Scan for the cell matching the given text and deliver its [x, y] coordinate at center. 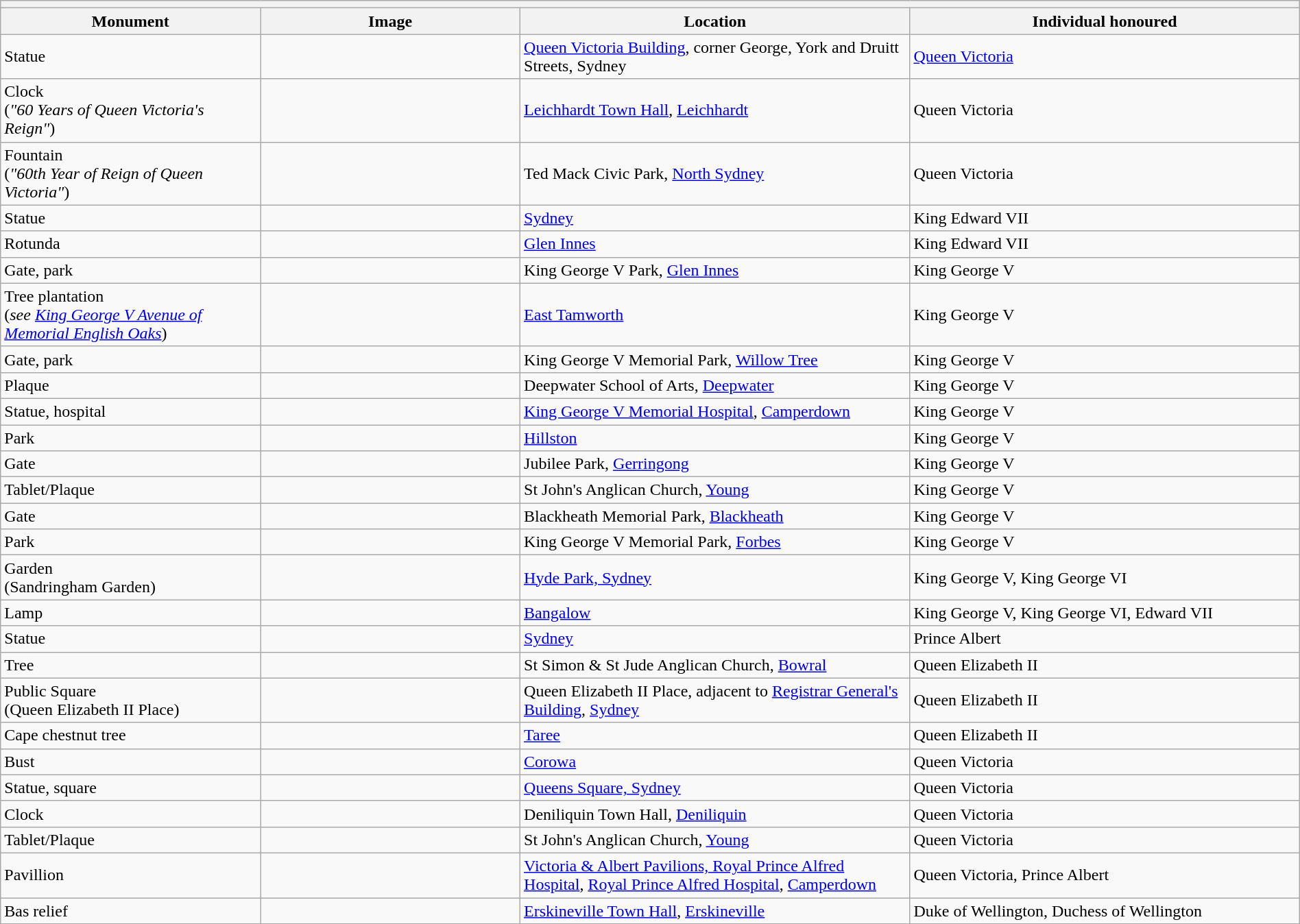
King George V Memorial Park, Forbes [715, 542]
Rotunda [130, 244]
St Simon & St Jude Anglican Church, Bowral [715, 665]
Monument [130, 21]
Ted Mack Civic Park, North Sydney [715, 173]
Statue, hospital [130, 411]
King George V Park, Glen Innes [715, 270]
Tree [130, 665]
Queens Square, Sydney [715, 788]
Bas relief [130, 911]
Clock("60 Years of Queen Victoria's Reign") [130, 110]
Location [715, 21]
Garden(Sandringham Garden) [130, 577]
King George V, King George VI [1105, 577]
Queen Victoria, Prince Albert [1105, 875]
Hyde Park, Sydney [715, 577]
Bangalow [715, 613]
Erskineville Town Hall, Erskineville [715, 911]
Deepwater School of Arts, Deepwater [715, 385]
Image [391, 21]
Duke of Wellington, Duchess of Wellington [1105, 911]
King George V, King George VI, Edward VII [1105, 613]
Victoria & Albert Pavilions, Royal Prince Alfred Hospital, Royal Prince Alfred Hospital, Camperdown [715, 875]
Fountain("60th Year of Reign of Queen Victoria") [130, 173]
Lamp [130, 613]
Queen Elizabeth II Place, adjacent to Registrar General's Building, Sydney [715, 701]
Hillston [715, 438]
East Tamworth [715, 315]
Jubilee Park, Gerringong [715, 464]
Leichhardt Town Hall, Leichhardt [715, 110]
King George V Memorial Park, Willow Tree [715, 359]
Glen Innes [715, 244]
Taree [715, 735]
Cape chestnut tree [130, 735]
Plaque [130, 385]
King George V Memorial Hospital, Camperdown [715, 411]
Public Square(Queen Elizabeth II Place) [130, 701]
Tree plantation(see King George V Avenue of Memorial English Oaks) [130, 315]
Blackheath Memorial Park, Blackheath [715, 516]
Individual honoured [1105, 21]
Queen Victoria Building, corner George, York and Druitt Streets, Sydney [715, 56]
Clock [130, 814]
Prince Albert [1105, 639]
Statue, square [130, 788]
Corowa [715, 762]
Deniliquin Town Hall, Deniliquin [715, 814]
Bust [130, 762]
Pavillion [130, 875]
